Capture the cell that displays the provided text and extract its [X, Y] central coordinate. 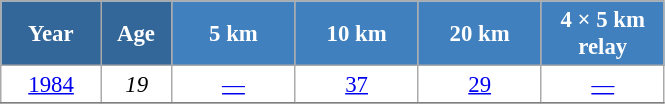
1984 [52, 85]
Year [52, 34]
10 km [356, 34]
29 [480, 85]
19 [136, 85]
20 km [480, 34]
4 × 5 km relay [602, 34]
37 [356, 85]
5 km [234, 34]
Age [136, 34]
